Determine the (x, y) coordinate at the center of the cell enclosing the given text.  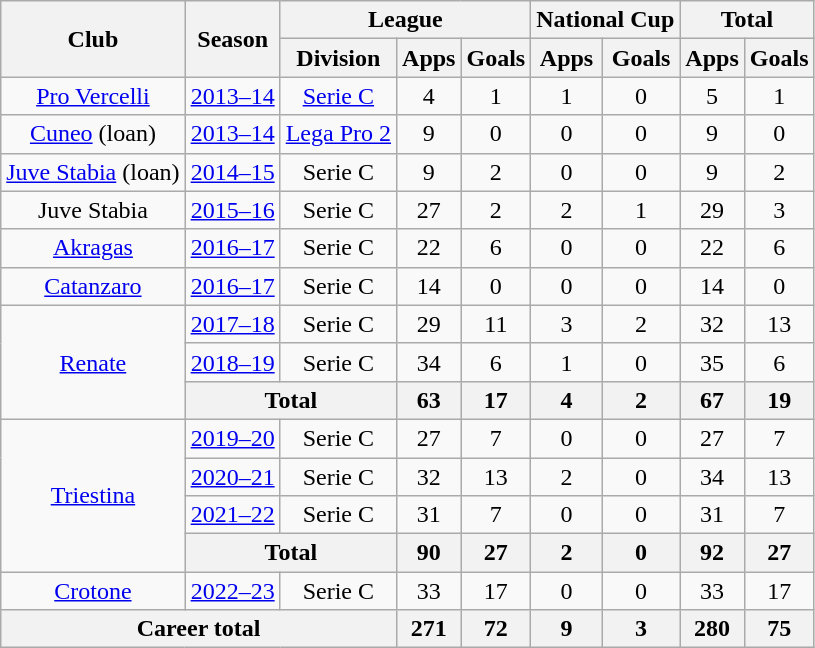
Season (232, 39)
2014–15 (232, 172)
League (406, 20)
271 (429, 629)
63 (429, 400)
11 (496, 324)
92 (712, 553)
2022–23 (232, 591)
Crotone (93, 591)
Triestina (93, 495)
2017–18 (232, 324)
2015–16 (232, 210)
19 (779, 400)
2019–20 (232, 438)
280 (712, 629)
35 (712, 362)
2021–22 (232, 515)
Club (93, 39)
Division (338, 58)
2018–19 (232, 362)
National Cup (606, 20)
67 (712, 400)
5 (712, 96)
Cuneo (loan) (93, 134)
Lega Pro 2 (338, 134)
Akragas (93, 248)
Catanzaro (93, 286)
75 (779, 629)
72 (496, 629)
Pro Vercelli (93, 96)
Juve Stabia (93, 210)
Career total (199, 629)
Juve Stabia (loan) (93, 172)
Renate (93, 362)
2020–21 (232, 477)
90 (429, 553)
